Return the (X, Y) coordinate for the center point of the cell that contains the specified text.  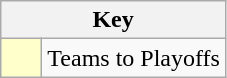
Teams to Playoffs (134, 58)
Key (114, 20)
